Scan for the cell matching the given text and deliver its (x, y) coordinate at center. 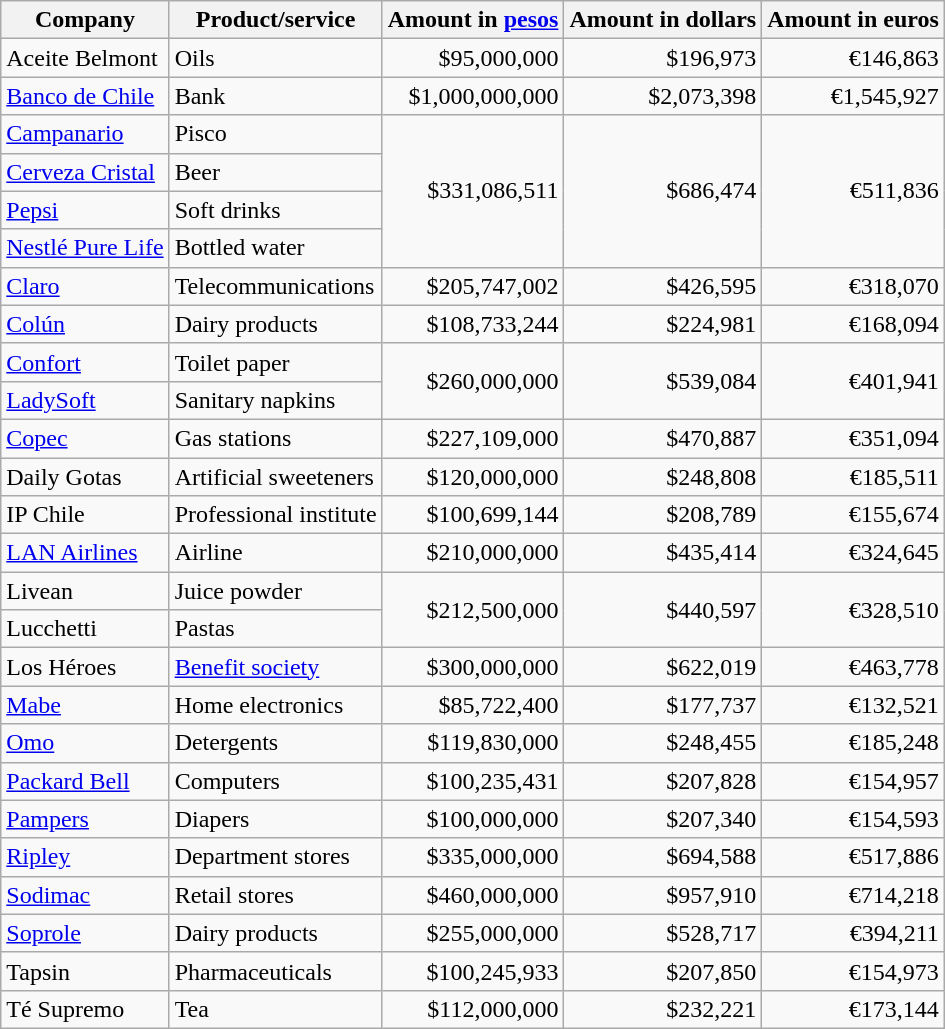
Banco de Chile (85, 96)
€318,070 (854, 286)
Diapers (276, 819)
$108,733,244 (473, 324)
$119,830,000 (473, 743)
€154,593 (854, 819)
Aceite Belmont (85, 58)
$686,474 (663, 191)
€463,778 (854, 667)
Department stores (276, 857)
$207,340 (663, 819)
Retail stores (276, 895)
$539,084 (663, 381)
$208,789 (663, 515)
€401,941 (854, 381)
Beer (276, 172)
$212,500,000 (473, 610)
Pharmaceuticals (276, 971)
Mabe (85, 705)
LAN Airlines (85, 553)
€1,545,927 (854, 96)
Té Supremo (85, 1009)
Bottled water (276, 248)
Amount in pesos (473, 20)
€324,645 (854, 553)
Ripley (85, 857)
$95,000,000 (473, 58)
€154,973 (854, 971)
$528,717 (663, 933)
Soprole (85, 933)
$100,235,431 (473, 781)
$100,699,144 (473, 515)
Claro (85, 286)
$255,000,000 (473, 933)
Sanitary napkins (276, 400)
$435,414 (663, 553)
$210,000,000 (473, 553)
$470,887 (663, 438)
Benefit society (276, 667)
$232,221 (663, 1009)
Pastas (276, 629)
Toilet paper (276, 362)
Confort (85, 362)
$460,000,000 (473, 895)
Los Héroes (85, 667)
$100,000,000 (473, 819)
Gas stations (276, 438)
Soft drinks (276, 210)
Computers (276, 781)
$207,828 (663, 781)
€146,863 (854, 58)
Artificial sweeteners (276, 477)
Oils (276, 58)
IP Chile (85, 515)
€511,836 (854, 191)
Lucchetti (85, 629)
Omo (85, 743)
€185,511 (854, 477)
$248,455 (663, 743)
Telecommunications (276, 286)
$248,808 (663, 477)
Daily Gotas (85, 477)
Pepsi (85, 210)
Bank (276, 96)
Product/service (276, 20)
Tapsin (85, 971)
€132,521 (854, 705)
$112,000,000 (473, 1009)
$426,595 (663, 286)
$2,073,398 (663, 96)
Pampers (85, 819)
Amount in dollars (663, 20)
$622,019 (663, 667)
Campanario (85, 134)
$205,747,002 (473, 286)
Tea (276, 1009)
€185,248 (854, 743)
€328,510 (854, 610)
Sodimac (85, 895)
Professional institute (276, 515)
$694,588 (663, 857)
€168,094 (854, 324)
€351,094 (854, 438)
$260,000,000 (473, 381)
€155,674 (854, 515)
Colún (85, 324)
Livean (85, 591)
€173,144 (854, 1009)
$196,973 (663, 58)
Pisco (276, 134)
€394,211 (854, 933)
$1,000,000,000 (473, 96)
$440,597 (663, 610)
Company (85, 20)
$85,722,400 (473, 705)
Copec (85, 438)
LadySoft (85, 400)
Packard Bell (85, 781)
$335,000,000 (473, 857)
$120,000,000 (473, 477)
$957,910 (663, 895)
Cerveza Cristal (85, 172)
Nestlé Pure Life (85, 248)
Detergents (276, 743)
$177,737 (663, 705)
Home electronics (276, 705)
Airline (276, 553)
$100,245,933 (473, 971)
€714,218 (854, 895)
€154,957 (854, 781)
Juice powder (276, 591)
$224,981 (663, 324)
€517,886 (854, 857)
$300,000,000 (473, 667)
$331,086,511 (473, 191)
Amount in euros (854, 20)
$227,109,000 (473, 438)
$207,850 (663, 971)
